Search for the cell housing the specified text and yield its (X, Y) center coordinate. 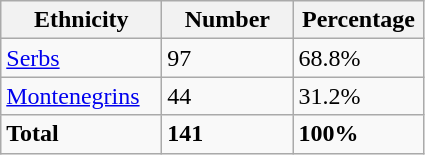
Serbs (82, 58)
141 (228, 134)
31.2% (358, 96)
97 (228, 58)
Total (82, 134)
68.8% (358, 58)
Number (228, 20)
100% (358, 134)
Montenegrins (82, 96)
44 (228, 96)
Ethnicity (82, 20)
Percentage (358, 20)
